Find where the given text appears and provide that cell's center as [X, Y] coordinate. 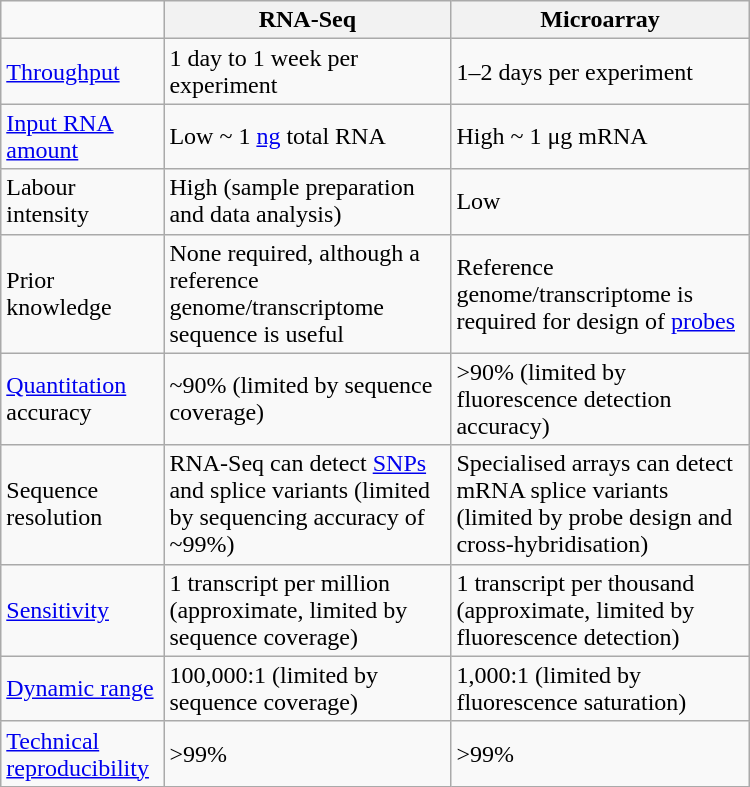
High (sample preparation and data analysis) [308, 202]
None required, although a reference genome/transcriptome sequence is useful [308, 294]
Low [600, 202]
1 day to 1 week per experiment [308, 72]
~90% (limited by sequence coverage) [308, 399]
Prior knowledge [82, 294]
Sensitivity [82, 610]
Throughput [82, 72]
Sequence resolution [82, 504]
Dynamic range [82, 688]
>90% (limited by fluorescence detection accuracy) [600, 399]
1 transcript per million (approximate, limited by sequence coverage) [308, 610]
Input RNA amount [82, 136]
1–2 days per experiment [600, 72]
Low ~ 1 ng total RNA [308, 136]
Reference genome/transcriptome is required for design of probes [600, 294]
Specialised arrays can detect mRNA splice variants (limited by probe design and cross-hybridisation) [600, 504]
1 transcript per thousand (approximate, limited by fluorescence detection) [600, 610]
1,000:1 (limited by fluorescence saturation) [600, 688]
Labour intensity [82, 202]
High ~ 1 μg mRNA [600, 136]
100,000:1 (limited by sequence coverage) [308, 688]
Technical reproducibility [82, 754]
Quantitation accuracy [82, 399]
RNA-Seq [308, 20]
Microarray [600, 20]
RNA-Seq can detect SNPs and splice variants (limited by sequencing accuracy of ~99%) [308, 504]
